Find where the given text appears and provide that cell's center as (X, Y) coordinate. 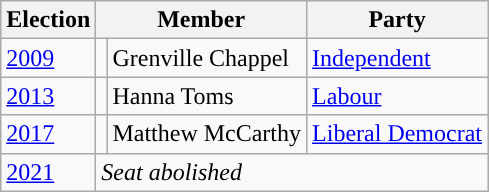
Party (398, 20)
Election (48, 20)
Hanna Toms (207, 96)
2021 (48, 172)
Independent (398, 58)
2017 (48, 134)
2013 (48, 96)
Grenville Chappel (207, 58)
Seat abolished (292, 172)
Liberal Democrat (398, 134)
2009 (48, 58)
Member (202, 20)
Matthew McCarthy (207, 134)
Labour (398, 96)
